Locate the cell with the specified text and output its [x, y] center coordinate. 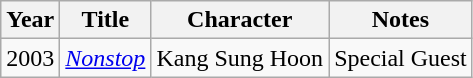
Title [106, 20]
Notes [401, 20]
Nonstop [106, 58]
Special Guest [401, 58]
2003 [30, 58]
Character [240, 20]
Year [30, 20]
Kang Sung Hoon [240, 58]
